Capture the cell that displays the provided text and extract its [X, Y] central coordinate. 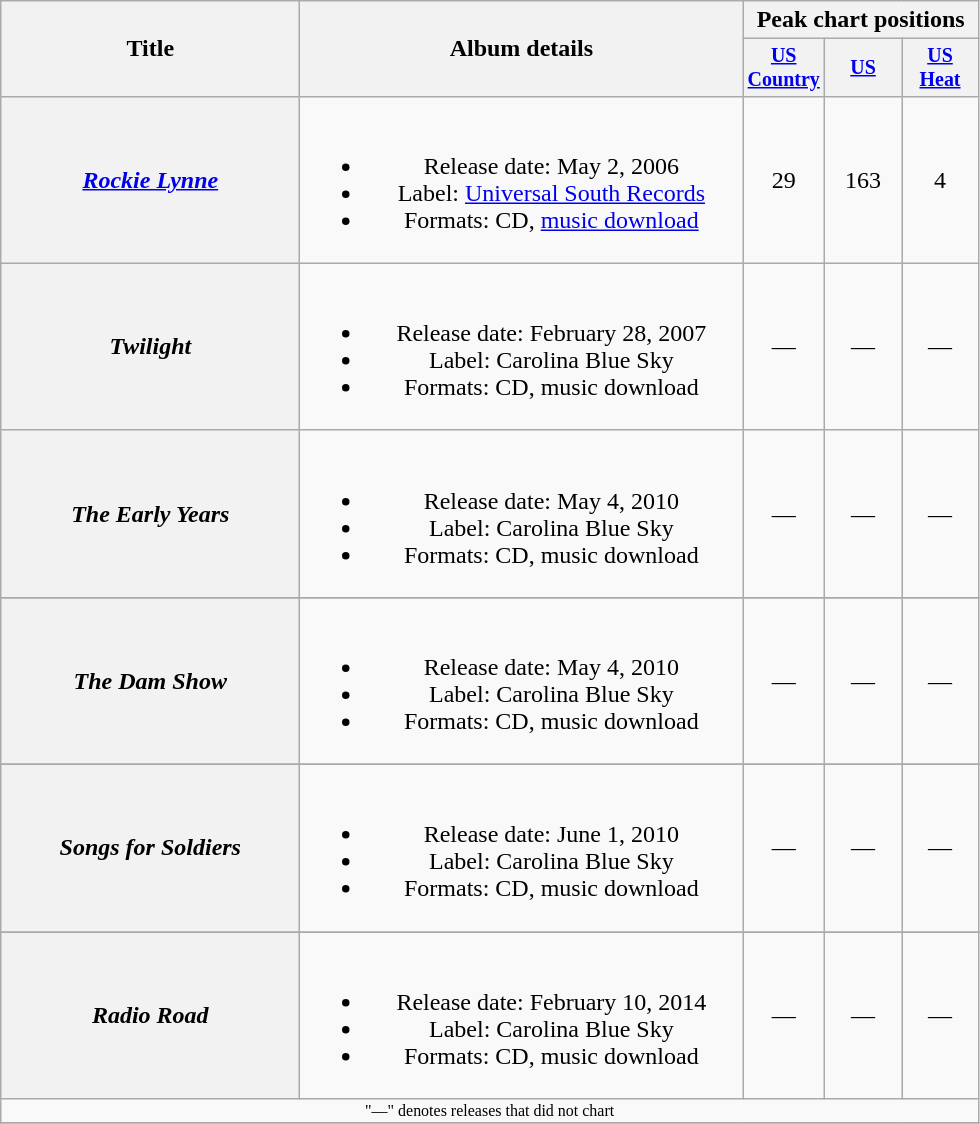
Release date: May 2, 2006Label: Universal South RecordsFormats: CD, music download [522, 180]
USHeat [940, 68]
29 [784, 180]
Release date: February 28, 2007Label: Carolina Blue SkyFormats: CD, music download [522, 346]
Twilight [150, 346]
"—" denotes releases that did not chart [490, 1111]
Rockie Lynne [150, 180]
US [864, 68]
The Dam Show [150, 680]
Release date: June 1, 2010Label: Carolina Blue SkyFormats: CD, music download [522, 848]
163 [864, 180]
Peak chart positions [861, 20]
Radio Road [150, 1016]
Songs for Soldiers [150, 848]
Title [150, 49]
Album details [522, 49]
The Early Years [150, 514]
US Country [784, 68]
Release date: February 10, 2014Label: Carolina Blue SkyFormats: CD, music download [522, 1016]
4 [940, 180]
